Output the (X, Y) coordinate of the center of the cell containing the given text.  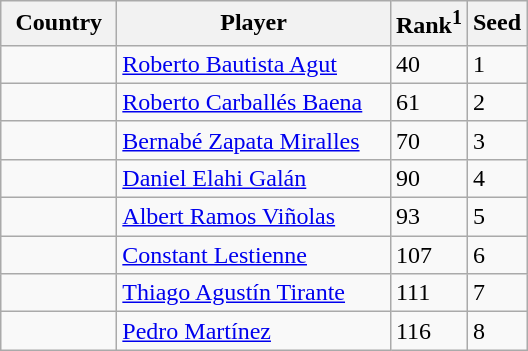
Daniel Elahi Galán (254, 178)
Roberto Carballés Baena (254, 102)
111 (428, 293)
Albert Ramos Viñolas (254, 217)
Country (59, 24)
40 (428, 64)
Rank1 (428, 24)
4 (496, 178)
Constant Lestienne (254, 255)
8 (496, 331)
70 (428, 140)
Thiago Agustín Tirante (254, 293)
6 (496, 255)
3 (496, 140)
Player (254, 24)
61 (428, 102)
7 (496, 293)
2 (496, 102)
Pedro Martínez (254, 331)
Seed (496, 24)
90 (428, 178)
107 (428, 255)
5 (496, 217)
Roberto Bautista Agut (254, 64)
116 (428, 331)
1 (496, 64)
Bernabé Zapata Miralles (254, 140)
93 (428, 217)
